Return [x, y] of the center of cell containing provided text 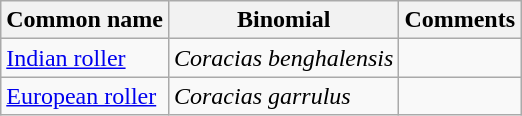
Common name [85, 20]
Coracias benghalensis [283, 58]
Binomial [283, 20]
Comments [460, 20]
Coracias garrulus [283, 96]
European roller [85, 96]
Indian roller [85, 58]
